Scan for the cell matching the given text and deliver its [x, y] coordinate at center. 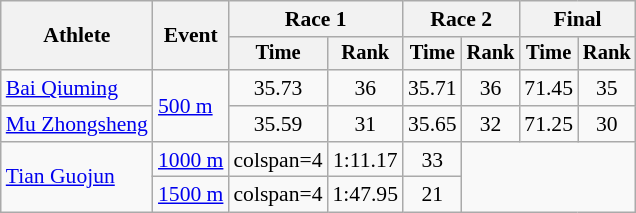
31 [366, 124]
35.71 [432, 88]
1000 m [190, 160]
32 [491, 124]
Tian Guojun [77, 178]
1:11.17 [366, 160]
500 m [190, 106]
71.25 [548, 124]
21 [432, 195]
Athlete [77, 36]
35.65 [432, 124]
35 [607, 88]
35.59 [278, 124]
30 [607, 124]
Race 2 [461, 19]
Final [577, 19]
35.73 [278, 88]
1:47.95 [366, 195]
Race 1 [316, 19]
Bai Qiuming [77, 88]
33 [432, 160]
Mu Zhongsheng [77, 124]
1500 m [190, 195]
Event [190, 36]
71.45 [548, 88]
